Pinpoint the cell where the given text exists, returning its [X, Y] midpoint coordinate. 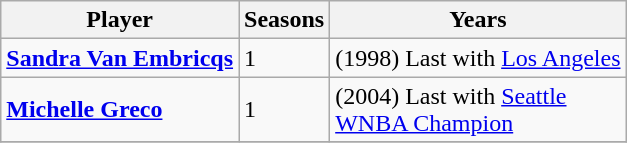
Player [120, 20]
(1998) Last with Los Angeles [478, 58]
(2004) Last with SeattleWNBA Champion [478, 110]
Years [478, 20]
Sandra Van Embricqs [120, 58]
Seasons [284, 20]
Michelle Greco [120, 110]
